Determine the [x, y] coordinate at the center of the cell enclosing the given text.  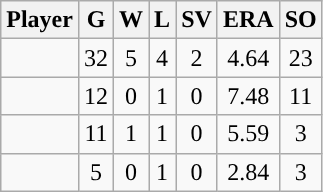
32 [96, 58]
SV [197, 20]
7.48 [248, 96]
4 [162, 58]
2 [197, 58]
12 [96, 96]
W [132, 20]
L [162, 20]
23 [300, 58]
2.84 [248, 172]
Player [40, 20]
ERA [248, 20]
4.64 [248, 58]
G [96, 20]
SO [300, 20]
5.59 [248, 134]
